Pinpoint the cell where the given text exists, returning its [X, Y] midpoint coordinate. 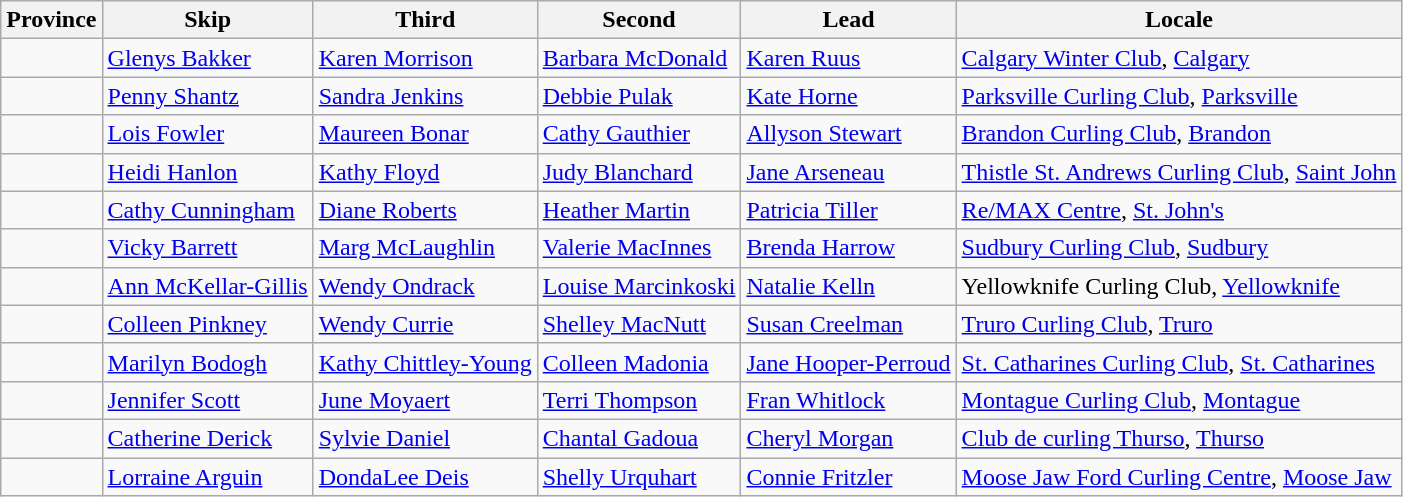
Kathy Floyd [425, 172]
Jane Hooper-Perroud [848, 362]
Louise Marcinkoski [639, 286]
Ann McKellar-Gillis [208, 286]
Chantal Gadoua [639, 438]
Wendy Currie [425, 324]
Allyson Stewart [848, 134]
Lois Fowler [208, 134]
Locale [1179, 20]
Third [425, 20]
Jane Arseneau [848, 172]
Colleen Madonia [639, 362]
Parksville Curling Club, Parksville [1179, 96]
Susan Creelman [848, 324]
Cathy Cunningham [208, 210]
Terri Thompson [639, 400]
Shelly Urquhart [639, 477]
Penny Shantz [208, 96]
Wendy Ondrack [425, 286]
Karen Ruus [848, 58]
Sandra Jenkins [425, 96]
June Moyaert [425, 400]
Connie Fritzler [848, 477]
Brenda Harrow [848, 248]
Cheryl Morgan [848, 438]
Sudbury Curling Club, Sudbury [1179, 248]
Karen Morrison [425, 58]
Second [639, 20]
Lorraine Arguin [208, 477]
Jennifer Scott [208, 400]
Marilyn Bodogh [208, 362]
Heather Martin [639, 210]
Maureen Bonar [425, 134]
Diane Roberts [425, 210]
Shelley MacNutt [639, 324]
Marg McLaughlin [425, 248]
Vicky Barrett [208, 248]
Brandon Curling Club, Brandon [1179, 134]
DondaLee Deis [425, 477]
Heidi Hanlon [208, 172]
Skip [208, 20]
Kathy Chittley-Young [425, 362]
Patricia Tiller [848, 210]
Cathy Gauthier [639, 134]
Fran Whitlock [848, 400]
Montague Curling Club, Montague [1179, 400]
Club de curling Thurso, Thurso [1179, 438]
Colleen Pinkney [208, 324]
Judy Blanchard [639, 172]
Debbie Pulak [639, 96]
Province [52, 20]
Lead [848, 20]
Re/MAX Centre, St. John's [1179, 210]
Yellowknife Curling Club, Yellowknife [1179, 286]
Sylvie Daniel [425, 438]
Kate Horne [848, 96]
Barbara McDonald [639, 58]
Thistle St. Andrews Curling Club, Saint John [1179, 172]
St. Catharines Curling Club, St. Catharines [1179, 362]
Glenys Bakker [208, 58]
Truro Curling Club, Truro [1179, 324]
Natalie Kelln [848, 286]
Valerie MacInnes [639, 248]
Moose Jaw Ford Curling Centre, Moose Jaw [1179, 477]
Catherine Derick [208, 438]
Calgary Winter Club, Calgary [1179, 58]
